Return the [X, Y] coordinate for the center point of the cell that contains the specified text.  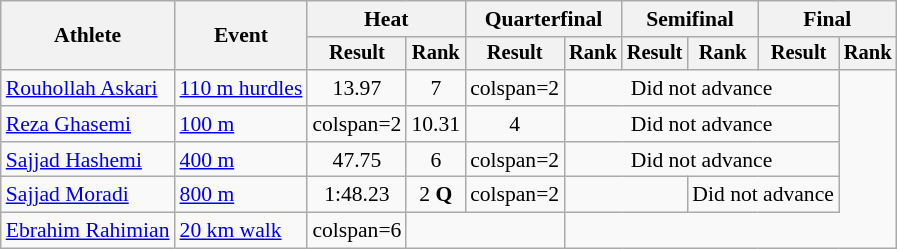
Sajjad Hashemi [88, 160]
10.31 [436, 124]
100 m [242, 124]
Rouhollah Askari [88, 88]
800 m [242, 195]
110 m hurdles [242, 88]
Semifinal [690, 19]
4 [514, 124]
13.97 [356, 88]
Ebrahim Rahimian [88, 231]
Athlete [88, 36]
1:48.23 [356, 195]
20 km walk [242, 231]
2 Q [436, 195]
Final [827, 19]
Sajjad Moradi [88, 195]
7 [436, 88]
400 m [242, 160]
Heat [386, 19]
Reza Ghasemi [88, 124]
Quarterfinal [544, 19]
colspan=6 [356, 231]
6 [436, 160]
Event [242, 36]
47.75 [356, 160]
